Return the [x, y] coordinate for the center point of the cell that contains the specified text.  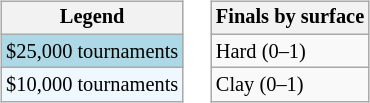
$10,000 tournaments [92, 85]
Hard (0–1) [290, 51]
$25,000 tournaments [92, 51]
Finals by surface [290, 18]
Clay (0–1) [290, 85]
Legend [92, 18]
